Provide the (X, Y) coordinate of the cell's center where the given text is located.  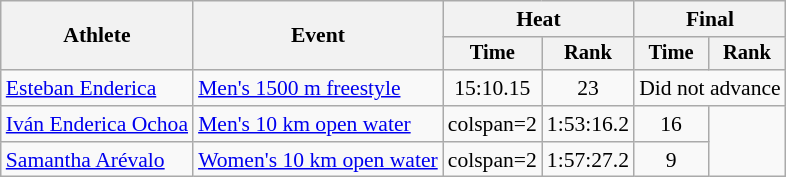
15:10.15 (492, 88)
Did not advance (710, 88)
Men's 10 km open water (318, 124)
1:53:16.2 (588, 124)
Athlete (97, 36)
23 (588, 88)
Men's 1500 m freestyle (318, 88)
Final (710, 19)
Event (318, 36)
16 (671, 124)
Heat (538, 19)
Esteban Enderica (97, 88)
Iván Enderica Ochoa (97, 124)
colspan=2 (492, 124)
